Scan for the cell matching the given text and deliver its (X, Y) coordinate at center. 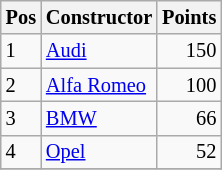
4 (21, 152)
3 (21, 118)
Alfa Romeo (99, 85)
2 (21, 85)
52 (189, 152)
Points (189, 17)
Constructor (99, 17)
1 (21, 51)
150 (189, 51)
Audi (99, 51)
BMW (99, 118)
66 (189, 118)
100 (189, 85)
Pos (21, 17)
Opel (99, 152)
